Output the [X, Y] coordinate of the center of the cell containing the given text.  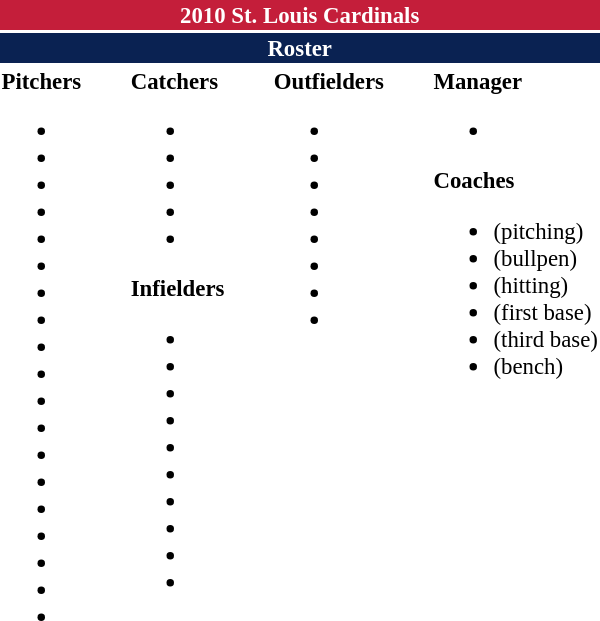
2010 St. Louis Cardinals [300, 15]
Roster [300, 48]
